Return (X, Y) of the center of cell containing provided text 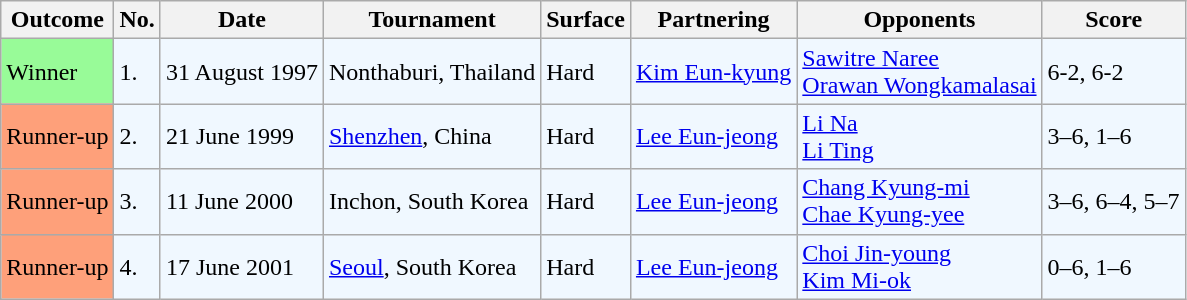
Nonthaburi, Thailand (432, 72)
Surface (586, 20)
3–6, 6–4, 5–7 (1114, 202)
6-2, 6-2 (1114, 72)
Score (1114, 20)
Opponents (920, 20)
No. (137, 20)
Seoul, South Korea (432, 266)
Partnering (713, 20)
Chang Kyung-mi Chae Kyung-yee (920, 202)
0–6, 1–6 (1114, 266)
1. (137, 72)
11 June 2000 (242, 202)
31 August 1997 (242, 72)
Winner (58, 72)
3. (137, 202)
Shenzhen, China (432, 136)
Outcome (58, 20)
Kim Eun-kyung (713, 72)
Inchon, South Korea (432, 202)
4. (137, 266)
21 June 1999 (242, 136)
Tournament (432, 20)
Date (242, 20)
2. (137, 136)
Sawitre Naree Orawan Wongkamalasai (920, 72)
Choi Jin-young Kim Mi-ok (920, 266)
17 June 2001 (242, 266)
3–6, 1–6 (1114, 136)
Li Na Li Ting (920, 136)
